Output the (x, y) coordinate of the center of the cell containing the given text.  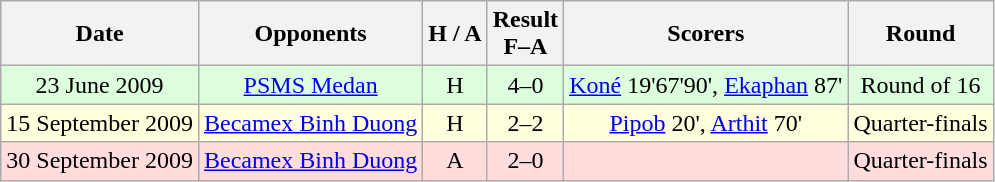
Round of 16 (920, 85)
Round (920, 34)
23 June 2009 (100, 85)
ResultF–A (525, 34)
30 September 2009 (100, 161)
2–2 (525, 123)
A (455, 161)
Date (100, 34)
Koné 19'67'90', Ekaphan 87' (706, 85)
PSMS Medan (310, 85)
Scorers (706, 34)
Opponents (310, 34)
4–0 (525, 85)
2–0 (525, 161)
Pipob 20', Arthit 70' (706, 123)
H / A (455, 34)
15 September 2009 (100, 123)
